Scan for the cell matching the given text and deliver its [X, Y] coordinate at center. 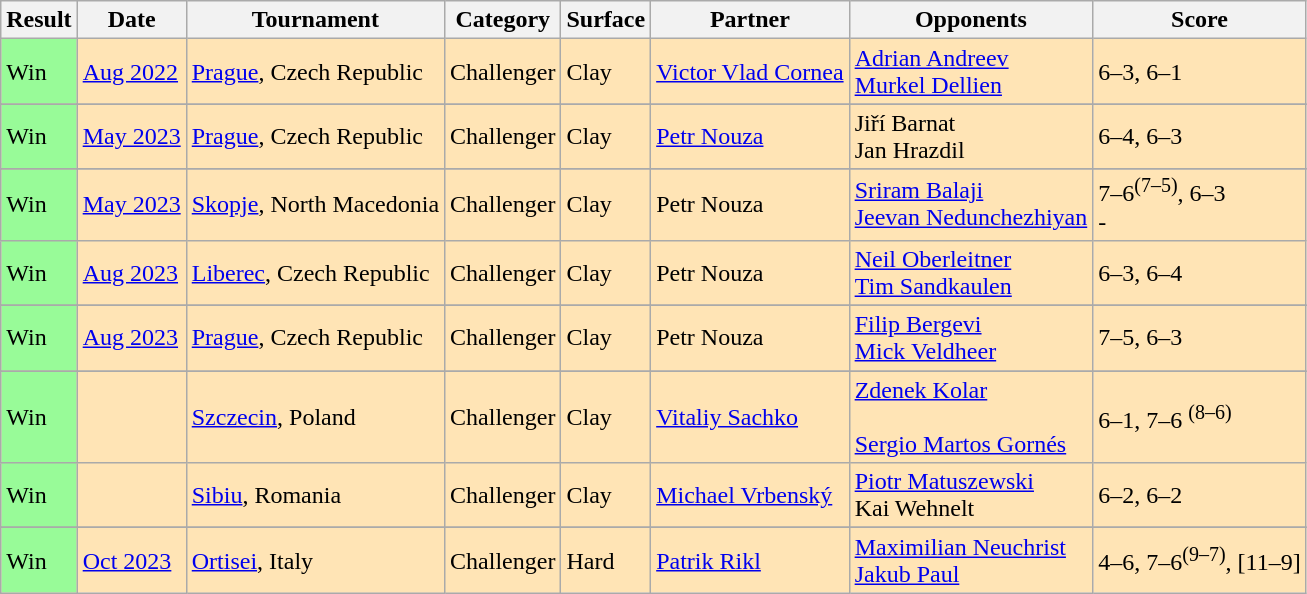
Opponents [971, 20]
Partner [750, 20]
6–4, 6–3 [1200, 136]
Zdenek Kolar Sergio Martos Gornés [971, 417]
Aug 2022 [132, 72]
Date [132, 20]
7–5, 6–3 [1200, 338]
Result [39, 20]
6–2, 6–2 [1200, 496]
Score [1200, 20]
Skopje, North Macedonia [315, 205]
Oct 2023 [132, 560]
Tournament [315, 20]
Surface [606, 20]
Sriram Balaji Jeevan Nedunchezhiyan [971, 205]
Maximilian Neuchrist Jakub Paul [971, 560]
Adrian Andreev Murkel Dellien [971, 72]
Piotr Matuszewski Kai Wehnelt [971, 496]
Category [503, 20]
Sibiu, Romania [315, 496]
4–6, 7–6(9–7), [11–9] [1200, 560]
Patrik Rikl [750, 560]
6–3, 6–1 [1200, 72]
7–6(7–5), 6–3- [1200, 205]
Jiří Barnat Jan Hrazdil [971, 136]
6–1, 7–6 (8–6) [1200, 417]
Victor Vlad Cornea [750, 72]
Hard [606, 560]
6–3, 6–4 [1200, 272]
Vitaliy Sachko [750, 417]
Filip Bergevi Mick Veldheer [971, 338]
Michael Vrbenský [750, 496]
Szczecin, Poland [315, 417]
Liberec, Czech Republic [315, 272]
Neil Oberleitner Tim Sandkaulen [971, 272]
Ortisei, Italy [315, 560]
